Output the [x, y] coordinate of the center of the cell containing the given text.  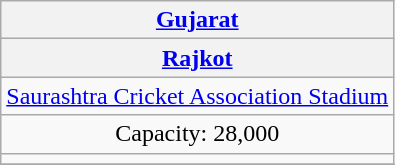
Capacity: 28,000 [198, 134]
Gujarat [198, 20]
Rajkot [198, 58]
Saurashtra Cricket Association Stadium [198, 96]
